Determine the (X, Y) coordinate at the center of the cell enclosing the given text.  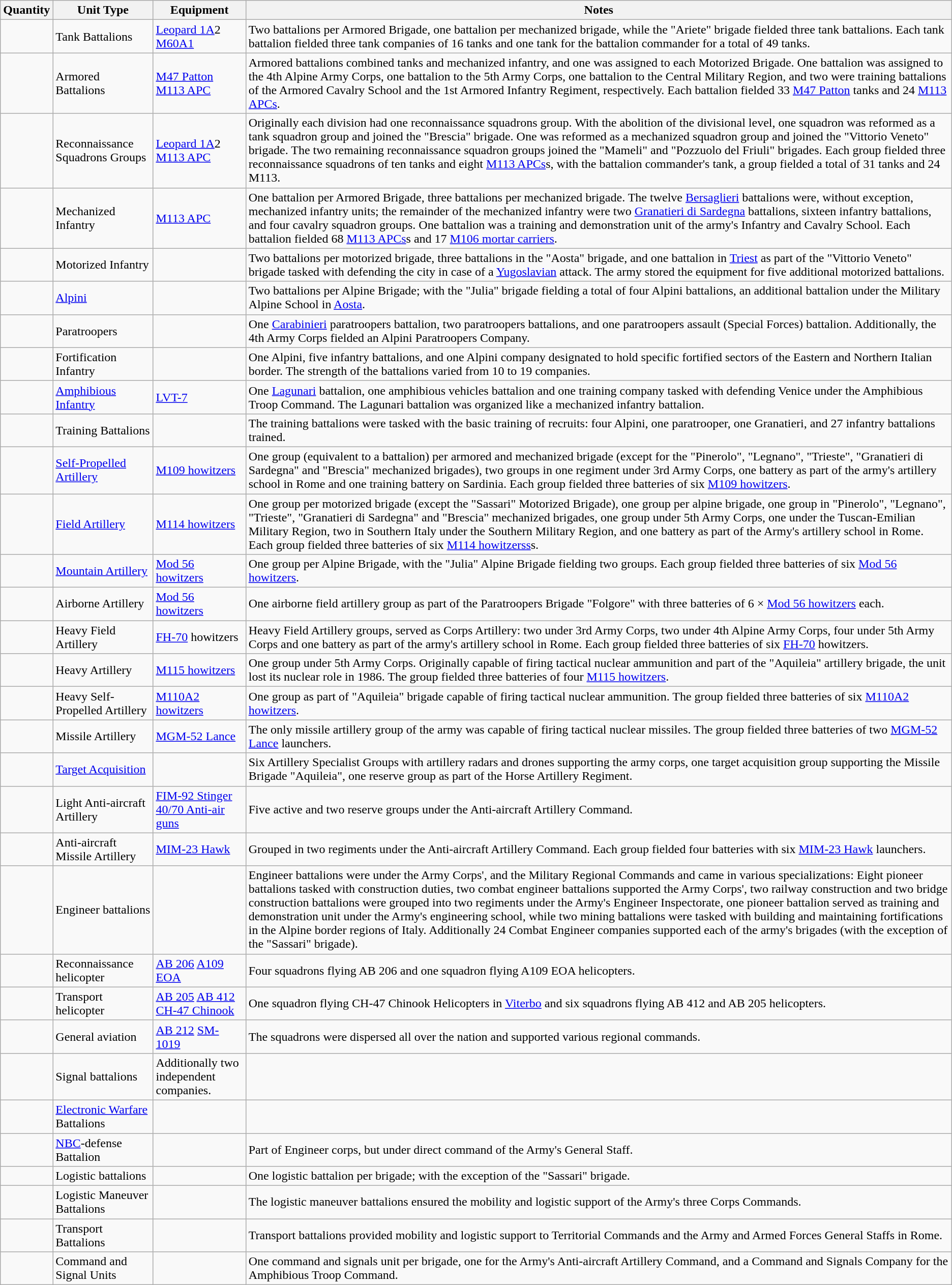
Transport Battalions (103, 1235)
Four squadrons flying AB 206 and one squadron flying A109 EOA helicopters. (599, 971)
Mountain Artillery (103, 571)
Electronic Warfare Battalions (103, 1116)
M47 PattonM113 APC (199, 83)
One airborne field artillery group as part of the Paratroopers Brigade "Folgore" with three batteries of 6 × Mod 56 howitzers each. (599, 604)
One logistic battalion per brigade; with the exception of the "Sassari" brigade. (599, 1176)
AB 205 AB 412 CH-47 Chinook (199, 1003)
The logistic maneuver battalions ensured the mobility and logistic support of the Army's three Corps Commands. (599, 1203)
M110A2 howitzers (199, 703)
Five active and two reserve groups under the Anti-aircraft Artillery Command. (599, 809)
Training Battalions (103, 430)
One group as part of "Aquileia" brigade capable of firing tactical nuclear ammunition. The group fielded three batteries of six M110A2 howitzers. (599, 703)
Signal battalions (103, 1076)
One group per Alpine Brigade, with the "Julia" Alpine Brigade fielding two groups. Each group fielded three batteries of six Mod 56 howitzers. (599, 571)
Paratroopers (103, 331)
M114 howitzers (199, 524)
Light Anti-aircraft Artillery (103, 809)
NBC-defense Battalion (103, 1150)
AB 206 A109 EOA (199, 971)
Quantity (26, 10)
Logistic Maneuver Battalions (103, 1203)
General aviation (103, 1037)
AB 212 SM-1019 (199, 1037)
Transport helicopter (103, 1003)
M115 howitzers (199, 670)
Engineer battalions (103, 910)
Reconnaissance helicopter (103, 971)
Mechanized Infantry (103, 218)
Motorized Infantry (103, 265)
Reconnaissance Squadrons Groups (103, 151)
Tank Battalions (103, 37)
Anti-aircraft Missile Artillery (103, 850)
Heavy Self-Propelled Artillery (103, 703)
Armored Battalions (103, 83)
One squadron flying CH-47 Chinook Helicopters in Viterbo and six squadrons flying AB 412 and AB 205 helicopters. (599, 1003)
Target Acquisition (103, 769)
Leopard 1A2M60A1 (199, 37)
The squadrons were dispersed all over the nation and supported various regional commands. (599, 1037)
FIM-92 Stinger40/70 Anti-air guns (199, 809)
Unit Type (103, 10)
M113 APC (199, 218)
Transport battalions provided mobility and logistic support to Territorial Commands and the Army and Armed Forces General Staffs in Rome. (599, 1235)
Grouped in two regiments under the Anti-aircraft Artillery Command. Each group fielded four batteries with six MIM-23 Hawk launchers. (599, 850)
M109 howitzers (199, 470)
FH-70 howitzers (199, 637)
Self-Propelled Artillery (103, 470)
Heavy Field Artillery (103, 637)
Leopard 1A2M113 APC (199, 151)
Logistic battalions (103, 1176)
Equipment (199, 10)
Alpini (103, 298)
MGM-52 Lance (199, 737)
Additionally two independent companies. (199, 1076)
Command and Signal Units (103, 1269)
Notes (599, 10)
Missile Artillery (103, 737)
Airborne Artillery (103, 604)
Fortification Infantry (103, 364)
Field Artillery (103, 524)
MIM-23 Hawk (199, 850)
Amphibious Infantry (103, 397)
Part of Engineer corps, but under direct command of the Army's General Staff. (599, 1150)
LVT-7 (199, 397)
Heavy Artillery (103, 670)
